Return [X, Y] of the center of cell containing provided text 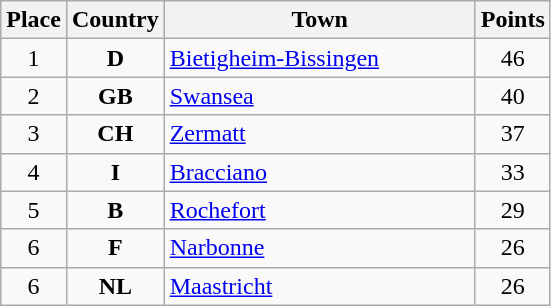
37 [512, 134]
1 [34, 58]
Bietigheim-Bissingen [320, 58]
Country [115, 20]
Town [320, 20]
F [115, 248]
33 [512, 172]
Narbonne [320, 248]
2 [34, 96]
B [115, 210]
Bracciano [320, 172]
3 [34, 134]
5 [34, 210]
Points [512, 20]
46 [512, 58]
40 [512, 96]
GB [115, 96]
CH [115, 134]
Maastricht [320, 286]
Place [34, 20]
29 [512, 210]
Rochefort [320, 210]
Zermatt [320, 134]
NL [115, 286]
4 [34, 172]
Swansea [320, 96]
I [115, 172]
D [115, 58]
